Find where the given text appears and provide that cell's center as [x, y] coordinate. 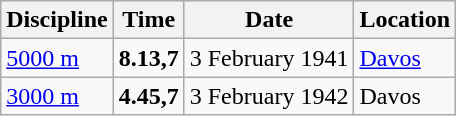
5000 m [57, 58]
4.45,7 [148, 96]
3 February 1942 [269, 96]
8.13,7 [148, 58]
Location [405, 20]
3 February 1941 [269, 58]
3000 m [57, 96]
Time [148, 20]
Date [269, 20]
Discipline [57, 20]
